Find where the given text appears and provide that cell's center as (x, y) coordinate. 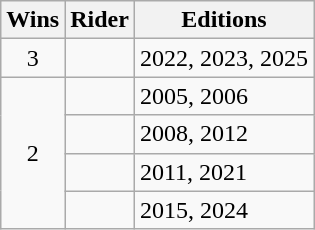
Editions (224, 20)
3 (33, 58)
2008, 2012 (224, 134)
2022, 2023, 2025 (224, 58)
2 (33, 153)
2015, 2024 (224, 210)
2005, 2006 (224, 96)
Rider (100, 20)
Wins (33, 20)
2011, 2021 (224, 172)
